Scan for the cell matching the given text and deliver its (X, Y) coordinate at center. 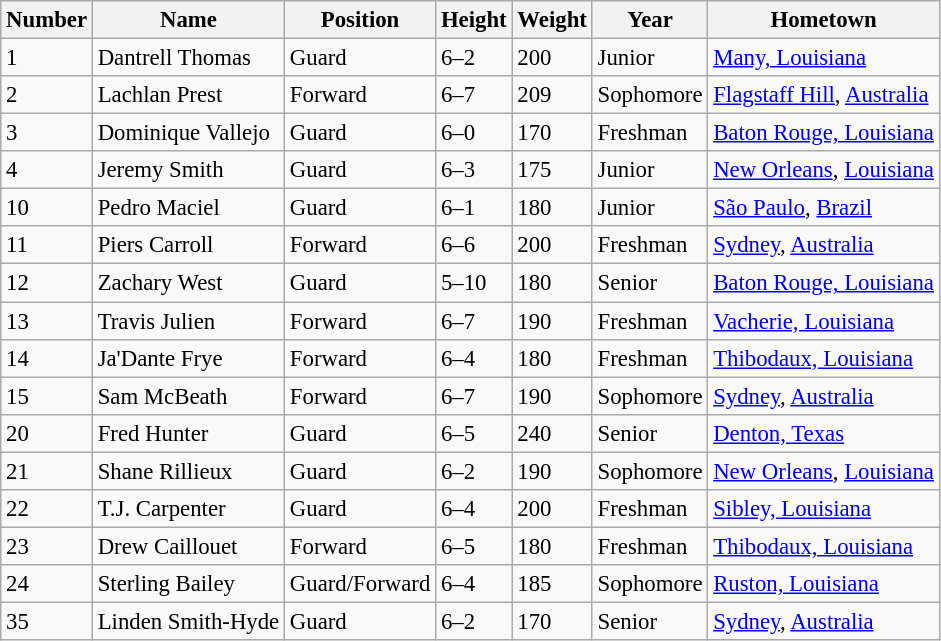
Dominique Vallejo (188, 133)
Height (474, 20)
6–0 (474, 133)
Zachary West (188, 283)
Shane Rillieux (188, 471)
209 (552, 95)
Sibley, Louisiana (824, 509)
1 (47, 58)
Year (650, 20)
Fred Hunter (188, 433)
5–10 (474, 283)
13 (47, 321)
10 (47, 208)
24 (47, 584)
Hometown (824, 20)
6–1 (474, 208)
11 (47, 245)
Weight (552, 20)
São Paulo, Brazil (824, 208)
Piers Carroll (188, 245)
Flagstaff Hill, Australia (824, 95)
15 (47, 396)
Denton, Texas (824, 433)
Guard/Forward (360, 584)
Drew Caillouet (188, 546)
Sam McBeath (188, 396)
20 (47, 433)
175 (552, 170)
14 (47, 358)
22 (47, 509)
23 (47, 546)
Name (188, 20)
Vacherie, Louisiana (824, 321)
Dantrell Thomas (188, 58)
Ja'Dante Frye (188, 358)
Lachlan Prest (188, 95)
6–3 (474, 170)
240 (552, 433)
Ruston, Louisiana (824, 584)
35 (47, 621)
6–6 (474, 245)
2 (47, 95)
4 (47, 170)
3 (47, 133)
21 (47, 471)
Pedro Maciel (188, 208)
12 (47, 283)
Position (360, 20)
Number (47, 20)
Sterling Bailey (188, 584)
Jeremy Smith (188, 170)
T.J. Carpenter (188, 509)
Many, Louisiana (824, 58)
Linden Smith-Hyde (188, 621)
Travis Julien (188, 321)
185 (552, 584)
